Extract the (X, Y) coordinate from the center of the cell holding the provided text.  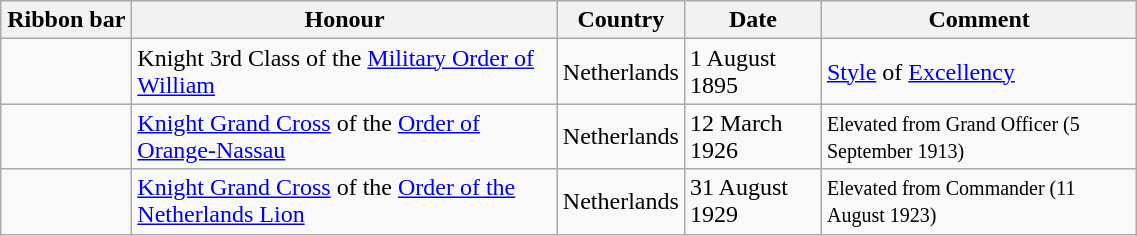
Honour (345, 20)
Country (620, 20)
31 August 1929 (752, 202)
Date (752, 20)
Knight 3rd Class of the Military Order of William (345, 72)
1 August 1895 (752, 72)
Elevated from Commander (11 August 1923) (978, 202)
12 March 1926 (752, 136)
Elevated from Grand Officer (5 September 1913) (978, 136)
Ribbon bar (66, 20)
Style of Excellency (978, 72)
Knight Grand Cross of the Order of Orange-Nassau (345, 136)
Comment (978, 20)
Knight Grand Cross of the Order of the Netherlands Lion (345, 202)
